Locate the cell with the specified text and output its (x, y) center coordinate. 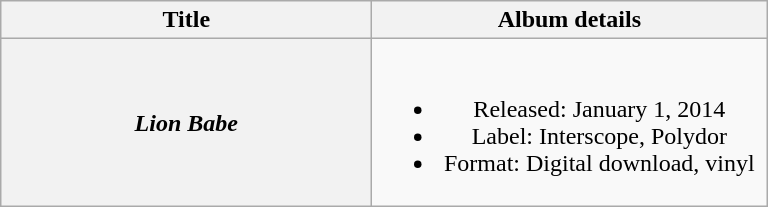
Lion Babe (186, 122)
Title (186, 20)
Released: January 1, 2014Label: Interscope, PolydorFormat: Digital download, vinyl (570, 122)
Album details (570, 20)
